Return (X, Y) of the center of cell containing provided text 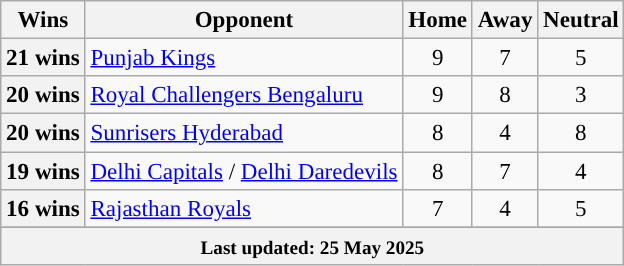
Wins (43, 20)
21 wins (43, 58)
16 wins (43, 209)
Rajasthan Royals (244, 209)
Last updated: 25 May 2025 (312, 246)
19 wins (43, 171)
Royal Challengers Bengaluru (244, 95)
3 (581, 95)
Neutral (581, 20)
Delhi Capitals / Delhi Daredevils (244, 171)
Punjab Kings (244, 58)
Opponent (244, 20)
Home (438, 20)
Sunrisers Hyderabad (244, 133)
Away (504, 20)
